Pinpoint the cell where the given text exists, returning its [x, y] midpoint coordinate. 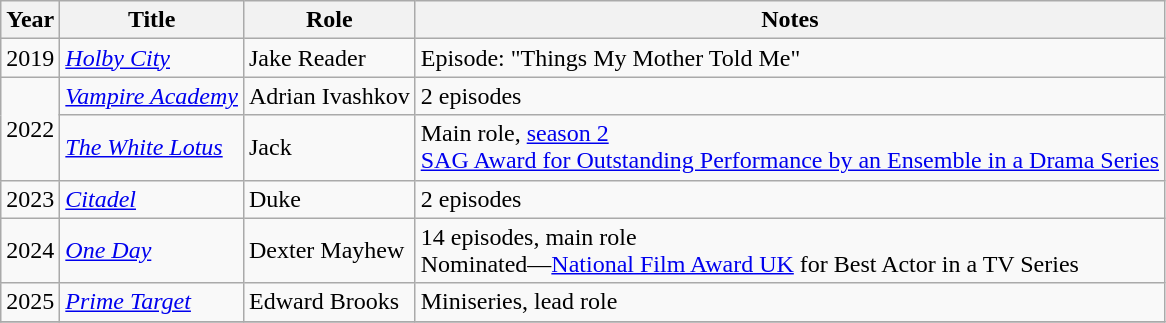
Vampire Academy [152, 96]
Holby City [152, 58]
2023 [30, 199]
Edward Brooks [329, 302]
Citadel [152, 199]
Duke [329, 199]
Year [30, 20]
Adrian Ivashkov [329, 96]
Jack [329, 148]
Prime Target [152, 302]
Dexter Mayhew [329, 250]
2019 [30, 58]
Jake Reader [329, 58]
Role [329, 20]
Episode: "Things My Mother Told Me" [790, 58]
2022 [30, 128]
2024 [30, 250]
Main role, season 2SAG Award for Outstanding Performance by an Ensemble in a Drama Series [790, 148]
One Day [152, 250]
14 episodes, main roleNominated—National Film Award UK for Best Actor in a TV Series [790, 250]
Notes [790, 20]
Miniseries, lead role [790, 302]
Title [152, 20]
The White Lotus [152, 148]
2025 [30, 302]
